Search for the cell housing the specified text and yield its [x, y] center coordinate. 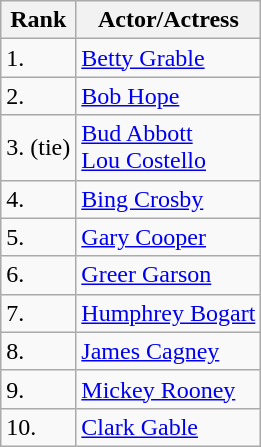
Bob Hope [168, 96]
5. [38, 237]
Greer Garson [168, 275]
Mickey Rooney [168, 389]
1. [38, 58]
James Cagney [168, 351]
Actor/Actress [168, 20]
Gary Cooper [168, 237]
Bud AbbottLou Costello [168, 148]
Humphrey Bogart [168, 313]
6. [38, 275]
Clark Gable [168, 427]
Rank [38, 20]
9. [38, 389]
7. [38, 313]
Betty Grable [168, 58]
8. [38, 351]
4. [38, 199]
Bing Crosby [168, 199]
3. (tie) [38, 148]
2. [38, 96]
10. [38, 427]
